Locate the cell with the specified text and output its (X, Y) center coordinate. 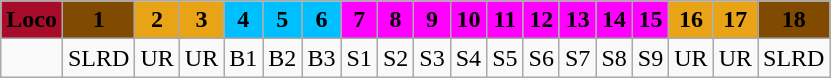
S2 (395, 58)
6 (322, 20)
7 (359, 20)
S5 (505, 58)
2 (157, 20)
12 (541, 20)
S9 (650, 58)
B1 (244, 58)
13 (577, 20)
S3 (432, 58)
8 (395, 20)
1 (98, 20)
5 (282, 20)
9 (432, 20)
15 (650, 20)
S1 (359, 58)
S6 (541, 58)
10 (468, 20)
S8 (614, 58)
B2 (282, 58)
18 (794, 20)
B3 (322, 58)
3 (201, 20)
Loco (32, 20)
17 (735, 20)
4 (244, 20)
S7 (577, 58)
11 (505, 20)
16 (691, 20)
14 (614, 20)
S4 (468, 58)
